For the text-containing cell, return its midpoint in (x, y) coordinate format. 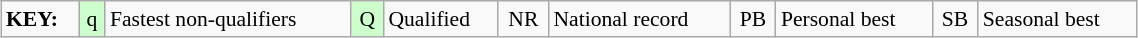
Q (367, 19)
NR (523, 19)
National record (639, 19)
Seasonal best (1058, 19)
q (92, 19)
Personal best (854, 19)
KEY: (40, 19)
Fastest non-qualifiers (228, 19)
Qualified (440, 19)
SB (955, 19)
PB (753, 19)
